Provide the [x, y] coordinate of the cell's center where the given text is located.  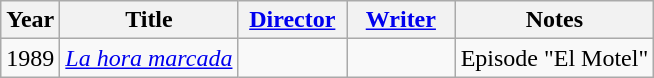
Title [149, 20]
Episode "El Motel" [554, 58]
Director [292, 20]
Year [30, 20]
Writer [402, 20]
Notes [554, 20]
1989 [30, 58]
La hora marcada [149, 58]
